Pinpoint the cell where the given text exists, returning its (X, Y) midpoint coordinate. 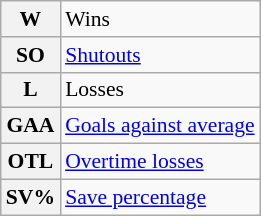
Wins (160, 19)
GAA (30, 126)
SO (30, 55)
Overtime losses (160, 162)
Shutouts (160, 55)
Losses (160, 90)
L (30, 90)
Save percentage (160, 197)
SV% (30, 197)
W (30, 19)
OTL (30, 162)
Goals against average (160, 126)
